Detect which cell encompasses the target text, then output its (X, Y) center coordinate. 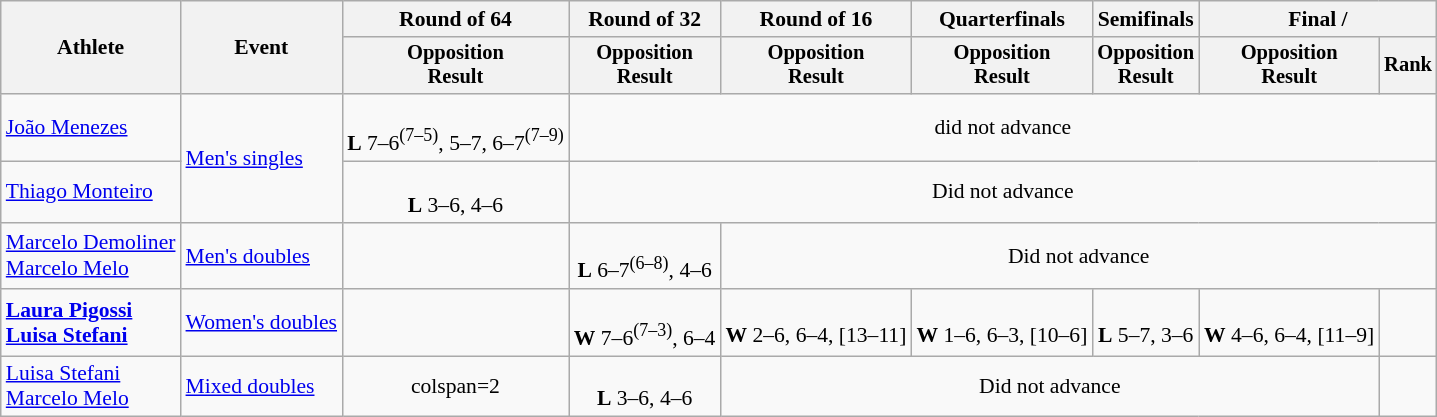
Round of 16 (816, 19)
W 7–6(7–3), 6–4 (645, 322)
Thiago Monteiro (91, 192)
L 6–7(6–8), 4–6 (645, 256)
L 5–7, 3–6 (1146, 322)
Luisa StefaniMarcelo Melo (91, 386)
Round of 32 (645, 19)
Laura PigossiLuisa Stefani (91, 322)
Final / (1318, 19)
Quarterfinals (1002, 19)
Men's doubles (262, 256)
Athlete (91, 48)
Rank (1408, 66)
Semifinals (1146, 19)
Women's doubles (262, 322)
Men's singles (262, 158)
Round of 64 (456, 19)
did not advance (1003, 128)
Marcelo DemolinerMarcelo Melo (91, 256)
W 2–6, 6–4, [13–11] (816, 322)
W 1–6, 6–3, [10–6] (1002, 322)
Event (262, 48)
João Menezes (91, 128)
colspan=2 (456, 386)
Mixed doubles (262, 386)
L 7–6(7–5), 5–7, 6–7(7–9) (456, 128)
W 4–6, 6–4, [11–9] (1289, 322)
